Find where the given text appears and provide that cell's center as [x, y] coordinate. 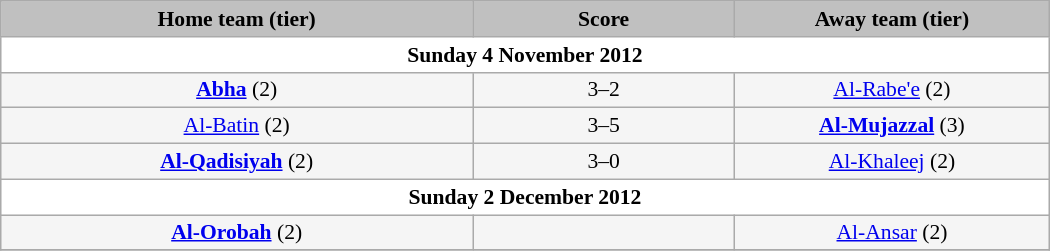
3–2 [604, 90]
Al-Rabe'e (2) [892, 90]
3–5 [604, 126]
Al-Khaleej (2) [892, 162]
Abha (2) [237, 90]
Al-Orobah (2) [237, 233]
3–0 [604, 162]
Home team (tier) [237, 19]
Al-Mujazzal (3) [892, 126]
Away team (tier) [892, 19]
Score [604, 19]
Al-Batin (2) [237, 126]
Sunday 2 December 2012 [525, 197]
Al-Qadisiyah (2) [237, 162]
Al-Ansar (2) [892, 233]
Sunday 4 November 2012 [525, 55]
